Provide the [x, y] coordinate of the cell's center where the given text is located.  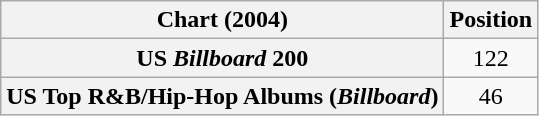
US Billboard 200 [222, 58]
122 [491, 58]
46 [491, 96]
Position [491, 20]
Chart (2004) [222, 20]
US Top R&B/Hip-Hop Albums (Billboard) [222, 96]
